Locate the cell with the specified text and output its (X, Y) center coordinate. 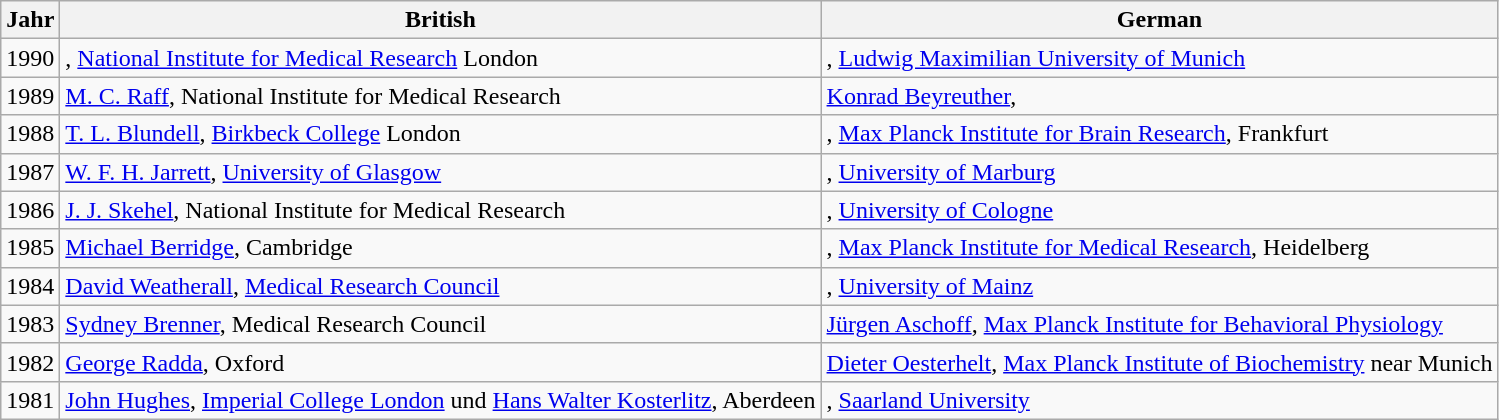
Michael Berridge, Cambridge (440, 248)
, Max Planck Institute for Medical Research, Heidelberg (1160, 248)
1984 (30, 286)
David Weatherall, Medical Research Council (440, 286)
, Max Planck Institute for Brain Research, Frankfurt (1160, 134)
1983 (30, 324)
Jahr (30, 20)
Sydney Brenner, Medical Research Council (440, 324)
1981 (30, 400)
T. L. Blundell, Birkbeck College London (440, 134)
, University of Marburg (1160, 172)
M. C. Raff, National Institute for Medical Research (440, 96)
1989 (30, 96)
J. J. Skehel, National Institute for Medical Research (440, 210)
, Ludwig Maximilian University of Munich (1160, 58)
W. F. H. Jarrett, University of Glasgow (440, 172)
1986 (30, 210)
Konrad Beyreuther, (1160, 96)
, Saarland University (1160, 400)
1988 (30, 134)
1985 (30, 248)
German (1160, 20)
1990 (30, 58)
, University of Mainz (1160, 286)
1987 (30, 172)
Jürgen Aschoff, Max Planck Institute for Behavioral Physiology (1160, 324)
British (440, 20)
, National Institute for Medical Research London (440, 58)
George Radda, Oxford (440, 362)
John Hughes, Imperial College London und Hans Walter Kosterlitz, Aberdeen (440, 400)
Dieter Oesterhelt, Max Planck Institute of Biochemistry near Munich (1160, 362)
1982 (30, 362)
, University of Cologne (1160, 210)
